Determine the [X, Y] coordinate at the center of the cell enclosing the given text.  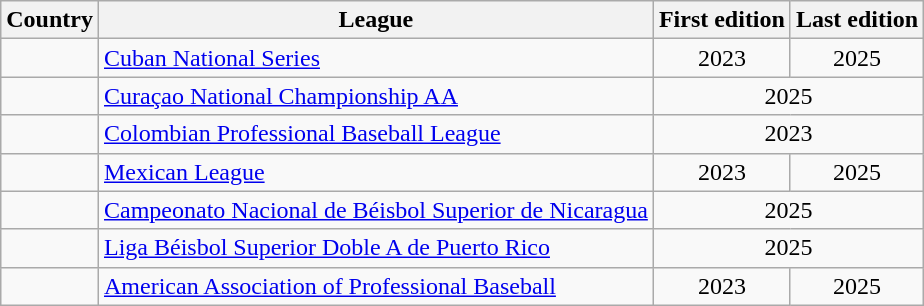
American Association of Professional Baseball [376, 286]
Last edition [856, 20]
First edition [722, 20]
Colombian Professional Baseball League [376, 134]
Mexican League [376, 172]
Liga Béisbol Superior Doble A de Puerto Rico [376, 248]
League [376, 20]
Campeonato Nacional de Béisbol Superior de Nicaragua [376, 210]
Cuban National Series [376, 58]
Country [50, 20]
Curaçao National Championship AA [376, 96]
